Find where the given text appears and provide that cell's center as (x, y) coordinate. 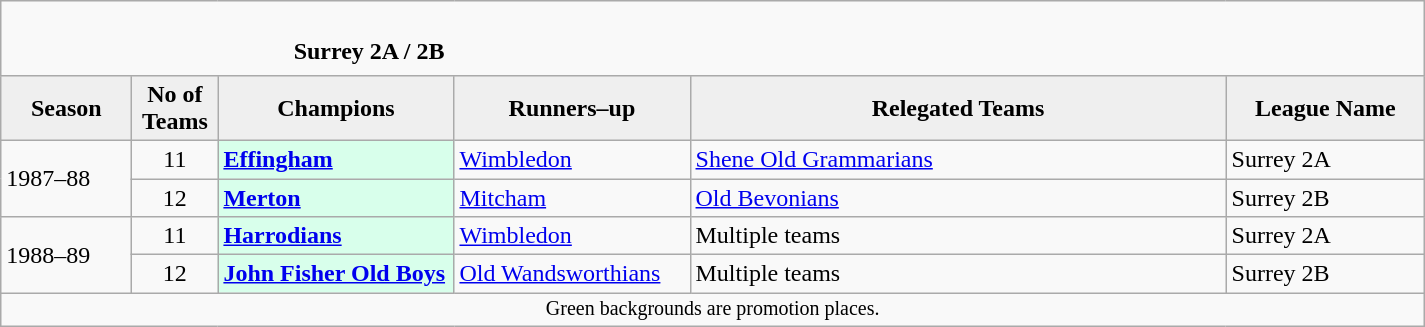
Green backgrounds are promotion places. (713, 310)
1988–89 (66, 255)
No of Teams (175, 108)
Mitcham (572, 197)
Season (66, 108)
1987–88 (66, 178)
League Name (1326, 108)
Shene Old Grammarians (958, 159)
Old Wandsworthians (572, 274)
John Fisher Old Boys (336, 274)
Harrodians (336, 236)
Old Bevonians (958, 197)
Relegated Teams (958, 108)
Runners–up (572, 108)
Effingham (336, 159)
Champions (336, 108)
Merton (336, 197)
